Find where the given text appears and provide that cell's center as [x, y] coordinate. 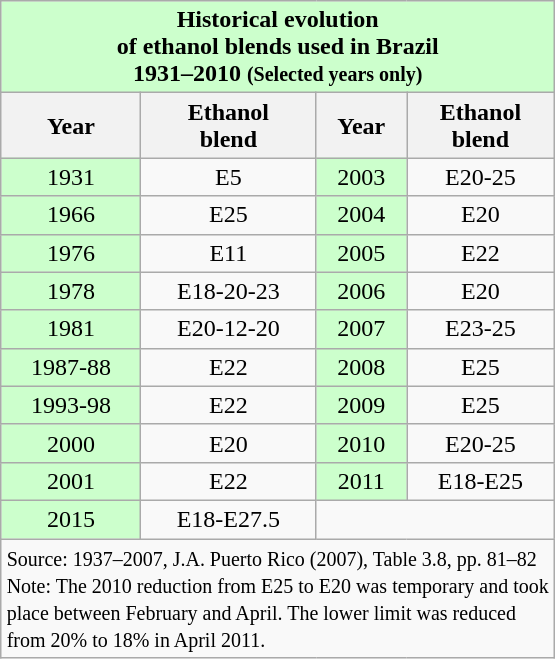
2005 [362, 253]
1981 [71, 329]
1993-98 [71, 405]
2008 [362, 367]
1931 [71, 177]
E20-12-20 [228, 329]
E23-25 [480, 329]
2001 [71, 481]
2011 [362, 481]
1987-88 [71, 367]
1978 [71, 291]
2006 [362, 291]
2009 [362, 405]
E18-E25 [480, 481]
2000 [71, 443]
E18-E27.5 [228, 519]
Historical evolution of ethanol blends used in Brazil 1931–2010 (Selected years only) [278, 47]
E18-20-23 [228, 291]
E5 [228, 177]
2010 [362, 443]
1976 [71, 253]
2007 [362, 329]
1966 [71, 215]
2015 [71, 519]
E11 [228, 253]
2003 [362, 177]
2004 [362, 215]
